Identify which cell holds the provided text, then report its [X, Y] central coordinate. 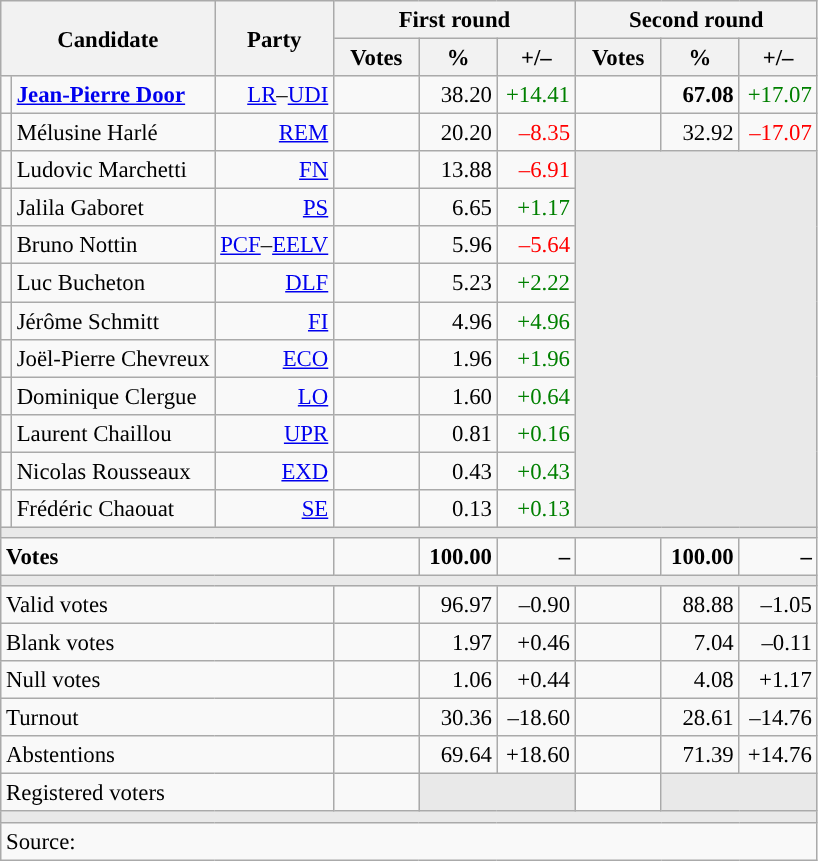
FI [274, 321]
–0.11 [778, 643]
96.97 [458, 605]
–17.07 [778, 133]
Jérôme Schmitt [113, 321]
+18.60 [536, 755]
Null votes [168, 680]
LO [274, 396]
Luc Bucheton [113, 283]
Party [274, 38]
+0.64 [536, 396]
+0.44 [536, 680]
Bruno Nottin [113, 245]
Abstentions [168, 755]
88.88 [700, 605]
FN [274, 170]
–18.60 [536, 718]
67.08 [700, 95]
–6.91 [536, 170]
1.06 [458, 680]
PS [274, 208]
Candidate [108, 38]
+14.76 [778, 755]
Laurent Chaillou [113, 433]
+0.46 [536, 643]
0.43 [458, 471]
13.88 [458, 170]
–8.35 [536, 133]
–1.05 [778, 605]
Dominique Clergue [113, 396]
+0.13 [536, 509]
–0.90 [536, 605]
Jalila Gaboret [113, 208]
+2.22 [536, 283]
4.08 [700, 680]
Turnout [168, 718]
Joël-Pierre Chevreux [113, 358]
+1.96 [536, 358]
Jean-Pierre Door [113, 95]
0.81 [458, 433]
Blank votes [168, 643]
Source: [409, 841]
Valid votes [168, 605]
+17.07 [778, 95]
ECO [274, 358]
Nicolas Rousseaux [113, 471]
+14.41 [536, 95]
Frédéric Chaouat [113, 509]
Registered voters [168, 793]
38.20 [458, 95]
7.04 [700, 643]
LR–UDI [274, 95]
1.97 [458, 643]
+4.96 [536, 321]
SE [274, 509]
First round [455, 20]
0.13 [458, 509]
30.36 [458, 718]
5.96 [458, 245]
Mélusine Harlé [113, 133]
5.23 [458, 283]
+0.43 [536, 471]
Ludovic Marchetti [113, 170]
69.64 [458, 755]
4.96 [458, 321]
REM [274, 133]
PCF–EELV [274, 245]
UPR [274, 433]
–5.64 [536, 245]
20.20 [458, 133]
Second round [696, 20]
32.92 [700, 133]
28.61 [700, 718]
1.96 [458, 358]
DLF [274, 283]
6.65 [458, 208]
+0.16 [536, 433]
EXD [274, 471]
–14.76 [778, 718]
71.39 [700, 755]
1.60 [458, 396]
